Return the [x, y] coordinate for the center point of the cell that contains the specified text.  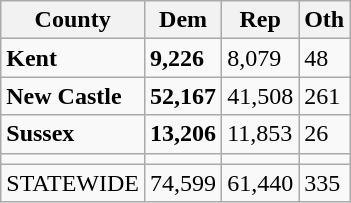
26 [324, 134]
Dem [184, 20]
New Castle [73, 96]
41,508 [260, 96]
8,079 [260, 58]
Kent [73, 58]
52,167 [184, 96]
261 [324, 96]
335 [324, 183]
9,226 [184, 58]
STATEWIDE [73, 183]
Rep [260, 20]
Sussex [73, 134]
Oth [324, 20]
74,599 [184, 183]
13,206 [184, 134]
61,440 [260, 183]
County [73, 20]
11,853 [260, 134]
48 [324, 58]
